From the cell containing the given text, extract its center point as [X, Y] coordinate. 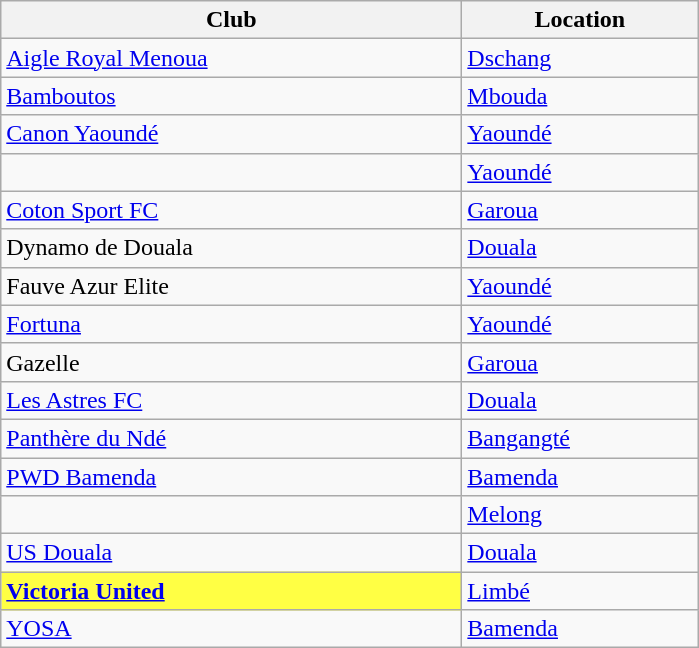
Mbouda [580, 96]
Fortuna [232, 324]
PWD Bamenda [232, 477]
Melong [580, 515]
Bangangté [580, 438]
Panthère du Ndé [232, 438]
Coton Sport FC [232, 210]
Les Astres FC [232, 400]
YOSA [232, 629]
Club [232, 20]
Dschang [580, 58]
Dynamo de Douala [232, 248]
Limbé [580, 591]
Canon Yaoundé [232, 134]
US Douala [232, 553]
Gazelle [232, 362]
Victoria United [232, 591]
Location [580, 20]
Aigle Royal Menoua [232, 58]
Fauve Azur Elite [232, 286]
Bamboutos [232, 96]
